Search for the cell housing the specified text and yield its (X, Y) center coordinate. 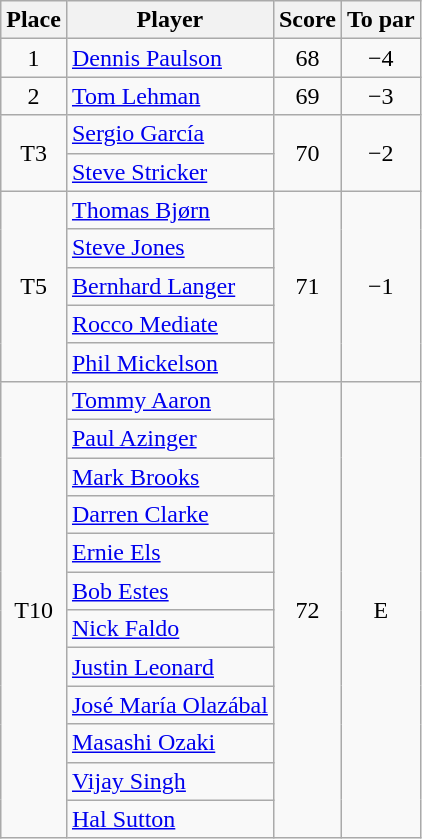
Tommy Aaron (170, 400)
Bernhard Langer (170, 286)
Hal Sutton (170, 819)
Paul Azinger (170, 438)
Justin Leonard (170, 667)
Place (34, 20)
Player (170, 20)
−3 (380, 96)
72 (307, 610)
Dennis Paulson (170, 58)
Steve Stricker (170, 172)
−2 (380, 153)
Bob Estes (170, 591)
70 (307, 153)
T10 (34, 610)
Darren Clarke (170, 515)
71 (307, 286)
Masashi Ozaki (170, 743)
Thomas Bjørn (170, 210)
Sergio García (170, 134)
Vijay Singh (170, 781)
Steve Jones (170, 248)
−4 (380, 58)
Rocco Mediate (170, 324)
José María Olazábal (170, 705)
T5 (34, 286)
To par (380, 20)
T3 (34, 153)
1 (34, 58)
Score (307, 20)
Nick Faldo (170, 629)
Mark Brooks (170, 477)
68 (307, 58)
Ernie Els (170, 553)
2 (34, 96)
69 (307, 96)
Phil Mickelson (170, 362)
Tom Lehman (170, 96)
−1 (380, 286)
E (380, 610)
